Return the (x, y) coordinate for the center point of the cell that contains the specified text.  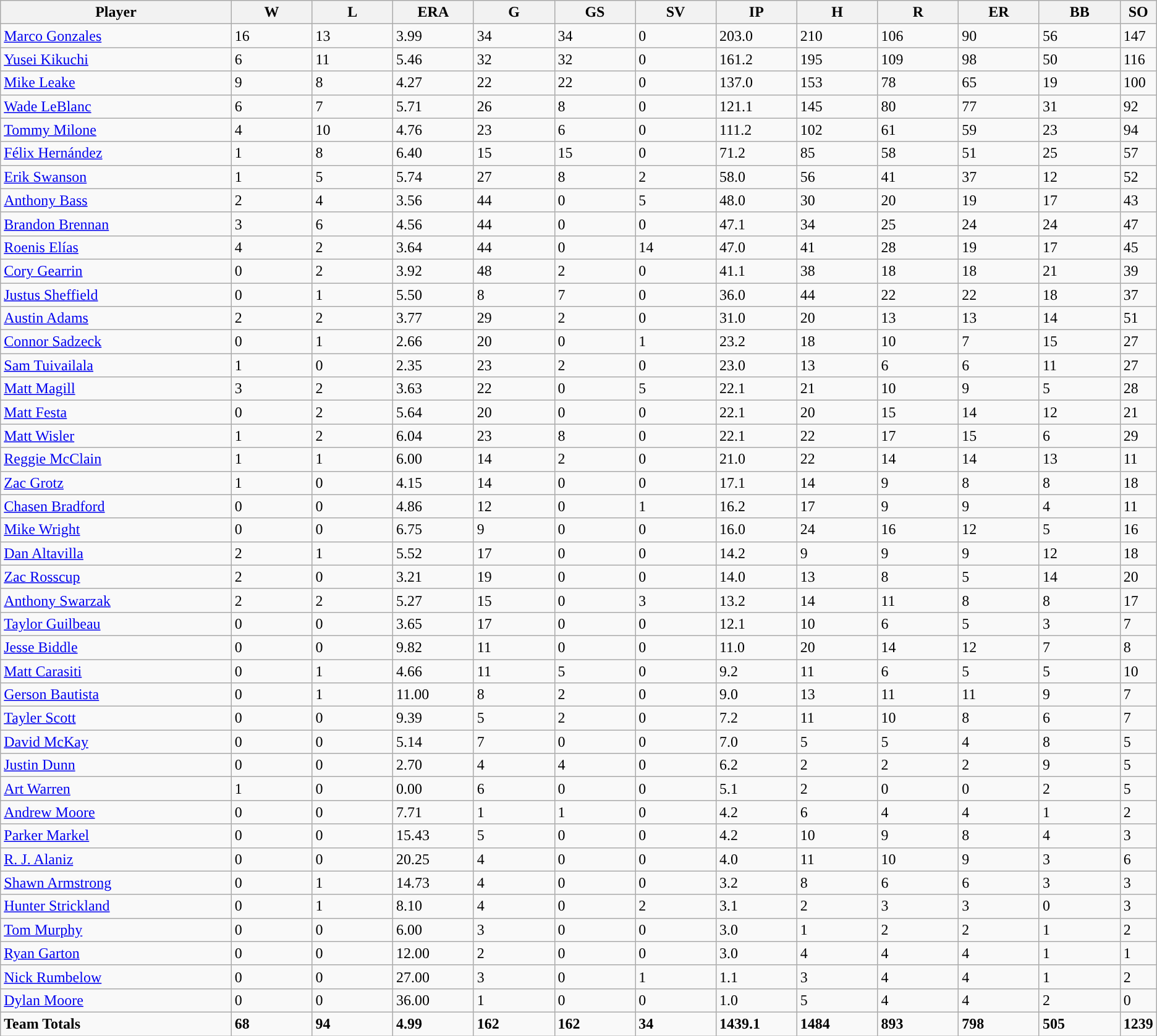
Erik Swanson (116, 177)
14.2 (756, 553)
9.2 (756, 671)
1.0 (756, 1000)
16.0 (756, 530)
3.99 (434, 36)
109 (918, 59)
4.56 (434, 224)
14.73 (434, 883)
3.2 (756, 883)
52 (1138, 177)
6.04 (434, 436)
92 (1138, 106)
3.56 (434, 200)
78 (918, 83)
Anthony Swarzak (116, 600)
3.65 (434, 624)
45 (1138, 247)
R. J. Alaniz (116, 859)
Yusei Kikuchi (116, 59)
4.86 (434, 506)
57 (1138, 153)
195 (837, 59)
161.2 (756, 59)
48.0 (756, 200)
30 (837, 200)
Nick Rumbelow (116, 977)
23.0 (756, 365)
ERA (434, 12)
3.63 (434, 389)
102 (837, 130)
0.00 (434, 789)
116 (1138, 59)
9.0 (756, 695)
Andrew Moore (116, 812)
14.0 (756, 577)
61 (918, 130)
Gerson Bautista (116, 695)
47.1 (756, 224)
27.00 (434, 977)
Ryan Garton (116, 953)
Matt Festa (116, 412)
48 (514, 271)
Connor Sadzeck (116, 342)
Matt Wisler (116, 436)
4.99 (434, 1024)
80 (918, 106)
4.27 (434, 83)
IP (756, 12)
Matt Carasiti (116, 671)
203.0 (756, 36)
121.1 (756, 106)
3.92 (434, 271)
31.0 (756, 318)
58.0 (756, 177)
Tom Murphy (116, 930)
Matt Magill (116, 389)
4.66 (434, 671)
Jesse Biddle (116, 647)
36.0 (756, 295)
Hunter Strickland (116, 906)
5.14 (434, 742)
47 (1138, 224)
36.00 (434, 1000)
6.40 (434, 153)
13.2 (756, 600)
Reggie McClain (116, 459)
59 (999, 130)
68 (272, 1024)
H (837, 12)
12.1 (756, 624)
41.1 (756, 271)
5.52 (434, 553)
16.2 (756, 506)
5.27 (434, 600)
1484 (837, 1024)
Félix Hernández (116, 153)
SV (676, 12)
5.1 (756, 789)
Shawn Armstrong (116, 883)
17.1 (756, 483)
47.0 (756, 247)
505 (1079, 1024)
Team Totals (116, 1024)
71.2 (756, 153)
5.50 (434, 295)
Parker Markel (116, 836)
Dan Altavilla (116, 553)
ER (999, 12)
Anthony Bass (116, 200)
111.2 (756, 130)
7.0 (756, 742)
85 (837, 153)
G (514, 12)
58 (918, 153)
Cory Gearrin (116, 271)
43 (1138, 200)
100 (1138, 83)
90 (999, 36)
77 (999, 106)
Chasen Bradford (116, 506)
Player (116, 12)
798 (999, 1024)
31 (1079, 106)
893 (918, 1024)
26 (514, 106)
W (272, 12)
5.64 (434, 412)
Zac Grotz (116, 483)
8.10 (434, 906)
20.25 (434, 859)
1239 (1138, 1024)
Taylor Guilbeau (116, 624)
2.66 (434, 342)
Tommy Milone (116, 130)
9.39 (434, 718)
4.0 (756, 859)
210 (837, 36)
38 (837, 271)
147 (1138, 36)
Art Warren (116, 789)
50 (1079, 59)
5.74 (434, 177)
145 (837, 106)
65 (999, 83)
4.76 (434, 130)
Austin Adams (116, 318)
3.21 (434, 577)
2.70 (434, 765)
Sam Tuivailala (116, 365)
39 (1138, 271)
21.0 (756, 459)
Justin Dunn (116, 765)
Mike Wright (116, 530)
5.46 (434, 59)
David McKay (116, 742)
R (918, 12)
1.1 (756, 977)
GS (595, 12)
11.00 (434, 695)
Wade LeBlanc (116, 106)
6.75 (434, 530)
Mike Leake (116, 83)
Roenis Elías (116, 247)
11.0 (756, 647)
137.0 (756, 83)
106 (918, 36)
12.00 (434, 953)
Tayler Scott (116, 718)
7.2 (756, 718)
15.43 (434, 836)
5.71 (434, 106)
153 (837, 83)
9.82 (434, 647)
Zac Rosscup (116, 577)
BB (1079, 12)
Dylan Moore (116, 1000)
3.1 (756, 906)
2.35 (434, 365)
SO (1138, 12)
98 (999, 59)
Brandon Brennan (116, 224)
7.71 (434, 812)
1439.1 (756, 1024)
Marco Gonzales (116, 36)
3.77 (434, 318)
23.2 (756, 342)
Justus Sheffield (116, 295)
3.64 (434, 247)
4.15 (434, 483)
L (352, 12)
6.2 (756, 765)
